Return the (x, y) coordinate for the center point of the cell that contains the specified text.  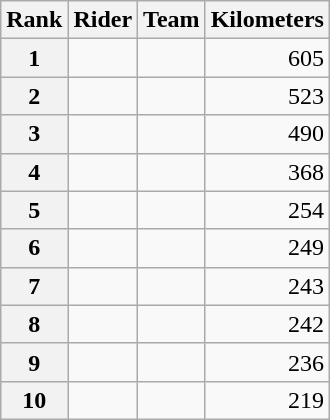
6 (34, 248)
605 (267, 58)
490 (267, 134)
523 (267, 96)
2 (34, 96)
Rank (34, 20)
1 (34, 58)
5 (34, 210)
368 (267, 172)
3 (34, 134)
Team (172, 20)
4 (34, 172)
Kilometers (267, 20)
7 (34, 286)
242 (267, 324)
9 (34, 362)
8 (34, 324)
243 (267, 286)
Rider (103, 20)
254 (267, 210)
219 (267, 400)
10 (34, 400)
236 (267, 362)
249 (267, 248)
